Determine the (x, y) coordinate at the center of the cell enclosing the given text.  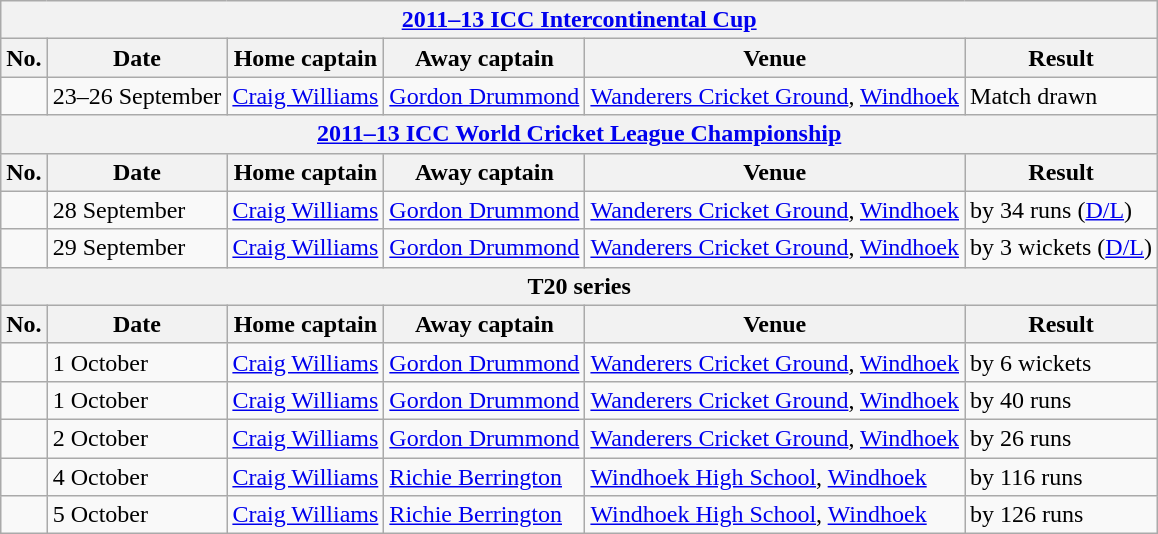
2011–13 ICC World Cricket League Championship (580, 134)
29 September (137, 248)
by 3 wickets (D/L) (1062, 248)
4 October (137, 477)
by 40 runs (1062, 400)
by 34 runs (D/L) (1062, 210)
by 126 runs (1062, 515)
2 October (137, 438)
2011–13 ICC Intercontinental Cup (580, 20)
by 26 runs (1062, 438)
by 6 wickets (1062, 362)
5 October (137, 515)
23–26 September (137, 96)
by 116 runs (1062, 477)
28 September (137, 210)
T20 series (580, 286)
Match drawn (1062, 96)
